Extract the (X, Y) coordinate from the center of the cell holding the provided text.  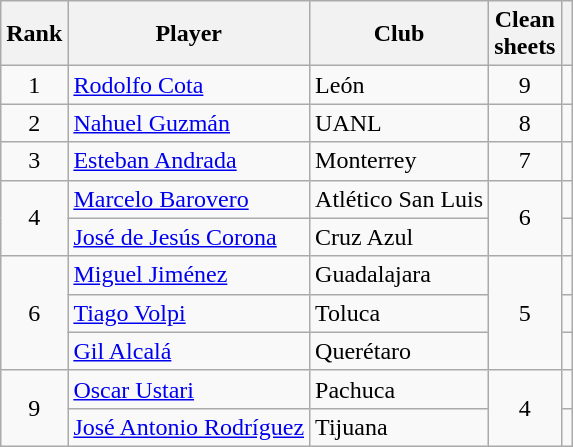
3 (34, 161)
8 (525, 123)
Esteban Andrada (189, 161)
León (400, 85)
UANL (400, 123)
7 (525, 161)
Tijuana (400, 427)
Nahuel Guzmán (189, 123)
Gil Alcalá (189, 351)
Pachuca (400, 389)
Tiago Volpi (189, 313)
Marcelo Barovero (189, 199)
José Antonio Rodríguez (189, 427)
Atlético San Luis (400, 199)
Miguel Jiménez (189, 275)
Rodolfo Cota (189, 85)
Club (400, 34)
Cleansheets (525, 34)
Oscar Ustari (189, 389)
Player (189, 34)
Cruz Azul (400, 237)
José de Jesús Corona (189, 237)
Monterrey (400, 161)
Querétaro (400, 351)
Toluca (400, 313)
1 (34, 85)
Rank (34, 34)
5 (525, 313)
Guadalajara (400, 275)
2 (34, 123)
